Output the [x, y] coordinate of the center of the cell containing the given text.  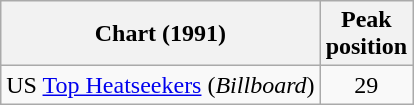
29 [366, 85]
US Top Heatseekers (Billboard) [160, 85]
Peakposition [366, 34]
Chart (1991) [160, 34]
